Provide the [x, y] coordinate of the cell's center where the given text is located.  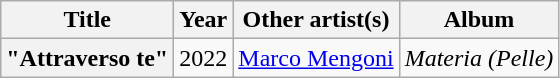
Other artist(s) [316, 20]
Materia (Pelle) [479, 58]
Year [204, 20]
2022 [204, 58]
Album [479, 20]
Marco Mengoni [316, 58]
"Attraverso te" [88, 58]
Title [88, 20]
